Determine the [x, y] coordinate at the center of the cell enclosing the given text.  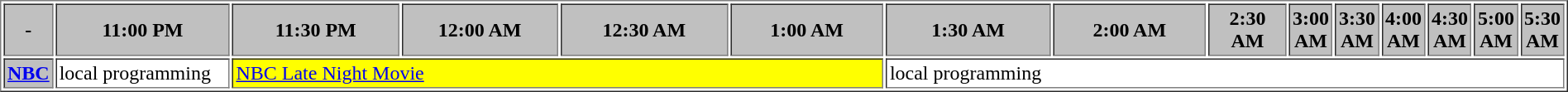
5:30 AM [1542, 30]
12:00 AM [480, 30]
1:00 AM [807, 30]
11:00 PM [142, 30]
NBC [28, 73]
12:30 AM [644, 30]
5:00 AM [1495, 30]
- [28, 30]
3:30 AM [1356, 30]
3:00 AM [1310, 30]
2:00 AM [1130, 30]
4:30 AM [1449, 30]
4:00 AM [1403, 30]
11:30 PM [316, 30]
1:30 AM [968, 30]
NBC Late Night Movie [557, 73]
2:30 AM [1248, 30]
